Find where the given text appears and provide that cell's center as [x, y] coordinate. 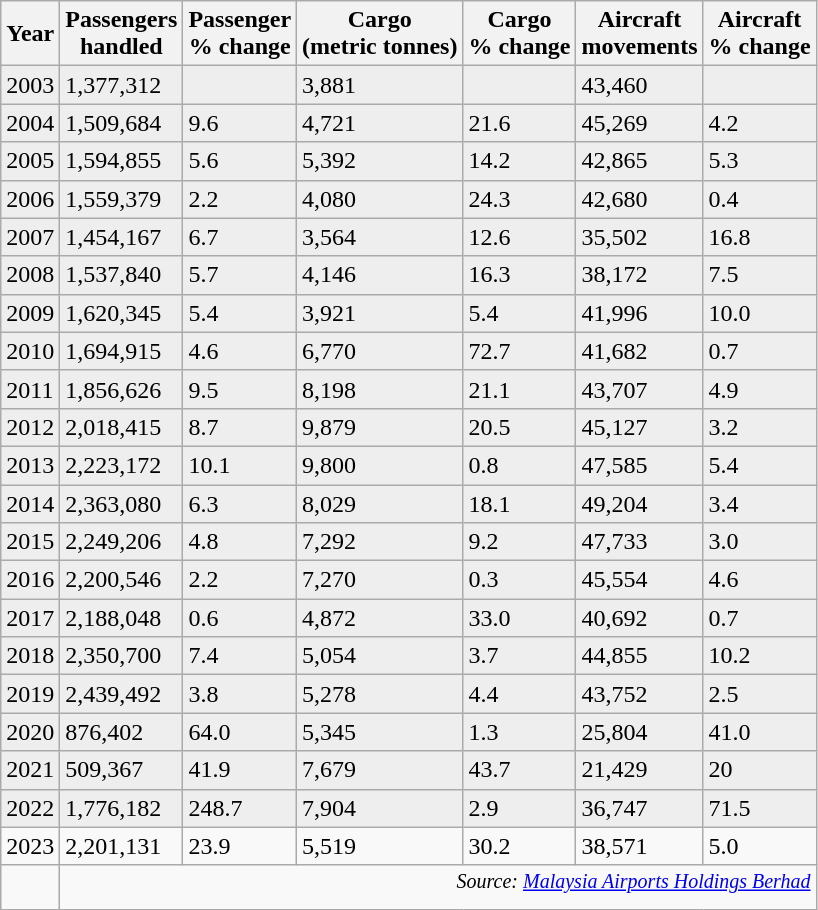
21.6 [520, 123]
49,204 [640, 503]
1,377,312 [122, 85]
2022 [30, 808]
30.2 [520, 846]
10.1 [240, 465]
23.9 [240, 846]
5.6 [240, 161]
43,752 [640, 694]
5,345 [380, 732]
45,554 [640, 580]
0.8 [520, 465]
9,879 [380, 427]
41.0 [760, 732]
6.3 [240, 503]
36,747 [640, 808]
35,502 [640, 237]
6.7 [240, 237]
2010 [30, 351]
0.4 [760, 199]
6,770 [380, 351]
Passengershandled [122, 34]
38,571 [640, 846]
72.7 [520, 351]
2008 [30, 275]
2,201,131 [122, 846]
1,776,182 [122, 808]
20 [760, 770]
2,018,415 [122, 427]
9.6 [240, 123]
2021 [30, 770]
2018 [30, 656]
Source: Malaysia Airports Holdings Berhad [438, 888]
20.5 [520, 427]
0.3 [520, 580]
3,564 [380, 237]
10.0 [760, 313]
Cargo(metric tonnes) [380, 34]
21,429 [640, 770]
9.2 [520, 542]
2012 [30, 427]
5.7 [240, 275]
2015 [30, 542]
2020 [30, 732]
7.4 [240, 656]
2,200,546 [122, 580]
2,363,080 [122, 503]
4,080 [380, 199]
7.5 [760, 275]
2023 [30, 846]
1,537,840 [122, 275]
5,392 [380, 161]
4.8 [240, 542]
10.2 [760, 656]
41.9 [240, 770]
5,054 [380, 656]
43.7 [520, 770]
24.3 [520, 199]
41,996 [640, 313]
12.6 [520, 237]
2017 [30, 618]
2.9 [520, 808]
4,146 [380, 275]
2,350,700 [122, 656]
2007 [30, 237]
2013 [30, 465]
9.5 [240, 389]
1,620,345 [122, 313]
33.0 [520, 618]
876,402 [122, 732]
21.1 [520, 389]
3,881 [380, 85]
509,367 [122, 770]
44,855 [640, 656]
8,198 [380, 389]
2,439,492 [122, 694]
2,188,048 [122, 618]
16.3 [520, 275]
3.0 [760, 542]
7,270 [380, 580]
4,721 [380, 123]
7,679 [380, 770]
38,172 [640, 275]
5,519 [380, 846]
8,029 [380, 503]
45,269 [640, 123]
7,292 [380, 542]
16.8 [760, 237]
1,454,167 [122, 237]
2,223,172 [122, 465]
1,856,626 [122, 389]
42,680 [640, 199]
2005 [30, 161]
9,800 [380, 465]
2014 [30, 503]
14.2 [520, 161]
1,694,915 [122, 351]
248.7 [240, 808]
Aircraftmovements [640, 34]
1,509,684 [122, 123]
0.6 [240, 618]
2009 [30, 313]
43,460 [640, 85]
2006 [30, 199]
25,804 [640, 732]
5.0 [760, 846]
4,872 [380, 618]
47,733 [640, 542]
4.9 [760, 389]
Passenger% change [240, 34]
Aircraft% change [760, 34]
3.8 [240, 694]
64.0 [240, 732]
45,127 [640, 427]
18.1 [520, 503]
1,559,379 [122, 199]
2004 [30, 123]
3.4 [760, 503]
7,904 [380, 808]
Year [30, 34]
4.2 [760, 123]
2019 [30, 694]
3,921 [380, 313]
4.4 [520, 694]
5.3 [760, 161]
47,585 [640, 465]
1,594,855 [122, 161]
3.2 [760, 427]
2,249,206 [122, 542]
8.7 [240, 427]
71.5 [760, 808]
41,682 [640, 351]
3.7 [520, 656]
2016 [30, 580]
Cargo% change [520, 34]
2.5 [760, 694]
40,692 [640, 618]
5,278 [380, 694]
1.3 [520, 732]
42,865 [640, 161]
2011 [30, 389]
43,707 [640, 389]
2003 [30, 85]
